Locate the cell with the specified text and output its (x, y) center coordinate. 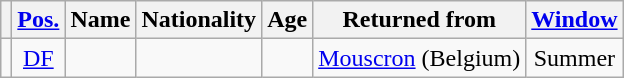
Mouscron (Belgium) (420, 58)
Name (100, 20)
Pos. (38, 20)
Returned from (420, 20)
Age (288, 20)
Nationality (199, 20)
DF (38, 58)
Window (574, 20)
Summer (574, 58)
